Capture the cell that displays the provided text and extract its (X, Y) central coordinate. 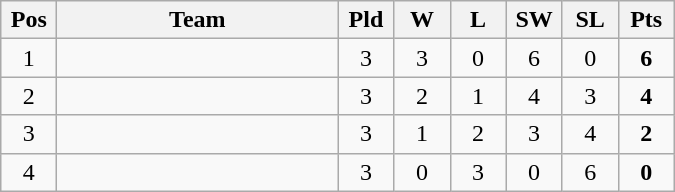
SL (590, 20)
L (478, 20)
Team (198, 20)
SW (534, 20)
Pos (29, 20)
W (422, 20)
Pld (366, 20)
Pts (646, 20)
